Identify which cell holds the provided text, then report its (X, Y) central coordinate. 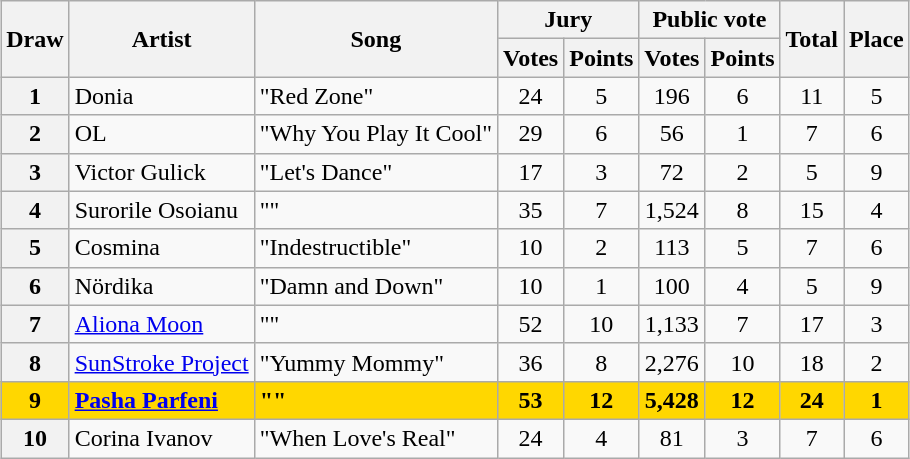
52 (531, 324)
53 (531, 400)
36 (531, 362)
35 (531, 210)
Total (812, 39)
Donia (162, 96)
81 (672, 438)
"Red Zone" (376, 96)
"When Love's Real" (376, 438)
Artist (162, 39)
196 (672, 96)
2,276 (672, 362)
Song (376, 39)
100 (672, 286)
15 (812, 210)
5,428 (672, 400)
OL (162, 134)
"Why You Play It Cool" (376, 134)
"Indestructible" (376, 248)
Pasha Parfeni (162, 400)
"Yummy Mommy" (376, 362)
Place (877, 39)
72 (672, 172)
Victor Gulick (162, 172)
"Damn and Down" (376, 286)
SunStroke Project (162, 362)
Jury (568, 20)
Draw (35, 39)
18 (812, 362)
Public vote (710, 20)
"Let's Dance" (376, 172)
56 (672, 134)
113 (672, 248)
Cosmina (162, 248)
1,524 (672, 210)
1,133 (672, 324)
Aliona Moon (162, 324)
11 (812, 96)
Nördika (162, 286)
29 (531, 134)
Corina Ivanov (162, 438)
Surorile Osoianu (162, 210)
